Return (x, y) of the center of cell containing provided text 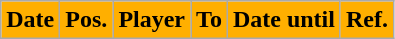
Date (30, 20)
Date until (284, 20)
To (210, 20)
Ref. (366, 20)
Pos. (86, 20)
Player (152, 20)
